Pinpoint the cell where the given text exists, returning its [x, y] midpoint coordinate. 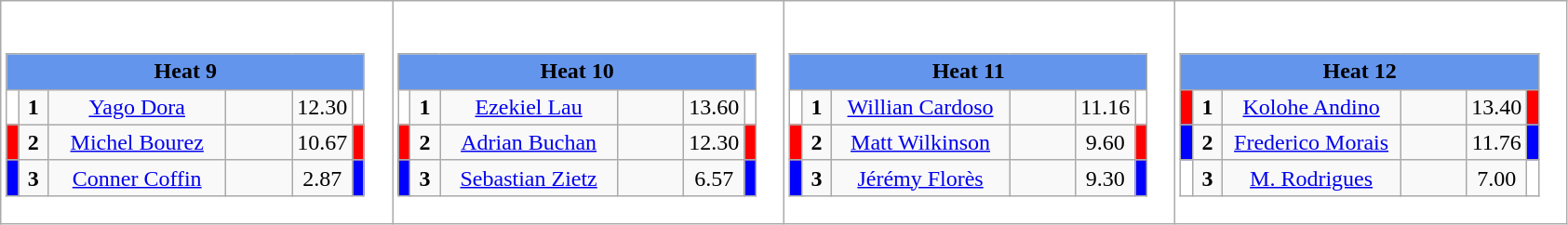
Heat 9 1 Yago Dora 12.30 2 Michel Bourez 10.67 3 Conner Coffin 2.87 [197, 112]
2.87 [322, 178]
6.57 [715, 178]
Heat 11 [968, 72]
13.40 [1496, 107]
Kolohe Andino [1312, 107]
Heat 11 1 Willian Cardoso 11.16 2 Matt Wilkinson 9.60 3 Jérémy Florès 9.30 [980, 112]
9.60 [1106, 142]
Conner Coffin [138, 178]
Frederico Morais [1312, 142]
Sebastian Zietz [529, 178]
Jérémy Florès [921, 178]
Willian Cardoso [921, 107]
Heat 10 1 Ezekiel Lau 13.60 2 Adrian Buchan 12.30 3 Sebastian Zietz 6.57 [588, 112]
Heat 10 [577, 72]
11.16 [1106, 107]
Heat 12 [1360, 72]
11.76 [1496, 142]
M. Rodrigues [1312, 178]
Matt Wilkinson [921, 142]
7.00 [1496, 178]
13.60 [715, 107]
Adrian Buchan [529, 142]
Michel Bourez [138, 142]
Ezekiel Lau [529, 107]
10.67 [322, 142]
9.30 [1106, 178]
Heat 9 [185, 72]
Heat 12 1 Kolohe Andino 13.40 2 Frederico Morais 11.76 3 M. Rodrigues 7.00 [1372, 112]
Yago Dora [138, 107]
